Identify which cell holds the provided text, then report its [x, y] central coordinate. 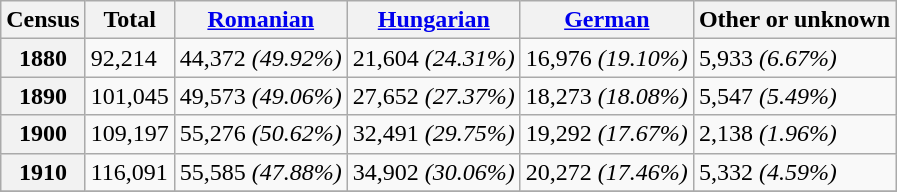
5,933 (6.67%) [794, 58]
Hungarian [434, 20]
Romanian [260, 20]
32,491 (29.75%) [434, 134]
49,573 (49.06%) [260, 96]
Other or unknown [794, 20]
55,585 (47.88%) [260, 172]
21,604 (24.31%) [434, 58]
101,045 [130, 96]
2,138 (1.96%) [794, 134]
1880 [43, 58]
116,091 [130, 172]
92,214 [130, 58]
44,372 (49.92%) [260, 58]
109,197 [130, 134]
27,652 (27.37%) [434, 96]
1910 [43, 172]
Census [43, 20]
1890 [43, 96]
Total [130, 20]
1900 [43, 134]
5,547 (5.49%) [794, 96]
18,273 (18.08%) [606, 96]
German [606, 20]
34,902 (30.06%) [434, 172]
5,332 (4.59%) [794, 172]
16,976 (19.10%) [606, 58]
19,292 (17.67%) [606, 134]
20,272 (17.46%) [606, 172]
55,276 (50.62%) [260, 134]
